Locate the cell with the specified text and output its (X, Y) center coordinate. 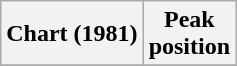
Chart (1981) (72, 34)
Peakposition (189, 34)
